From the cell containing the given text, extract its center point as [x, y] coordinate. 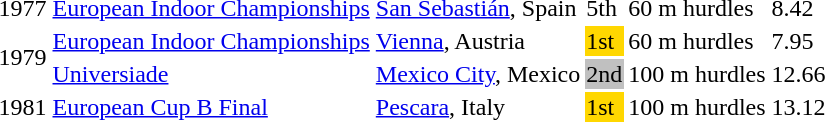
2nd [604, 74]
European Cup B Final [211, 107]
60 m hurdles [697, 41]
Pescara, Italy [478, 107]
Universiade [211, 74]
Mexico City, Mexico [478, 74]
Vienna, Austria [478, 41]
European Indoor Championships [211, 41]
